Identify which cell holds the provided text, then report its (x, y) central coordinate. 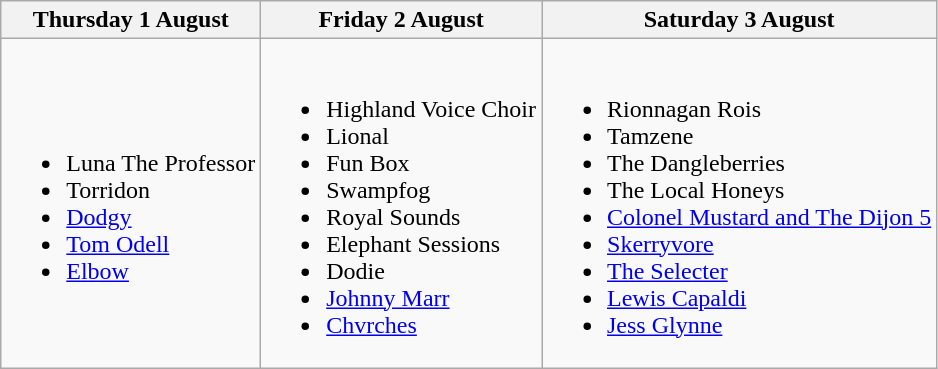
Rionnagan RoisTamzeneThe DangleberriesThe Local HoneysColonel Mustard and The Dijon 5SkerryvoreThe SelecterLewis CapaldiJess Glynne (740, 204)
Saturday 3 August (740, 20)
Friday 2 August (402, 20)
Luna The ProfessorTorridonDodgyTom OdellElbow (131, 204)
Thursday 1 August (131, 20)
Highland Voice ChoirLionalFun BoxSwampfogRoyal SoundsElephant SessionsDodieJohnny MarrChvrches (402, 204)
